Determine the [x, y] coordinate at the center of the cell enclosing the given text.  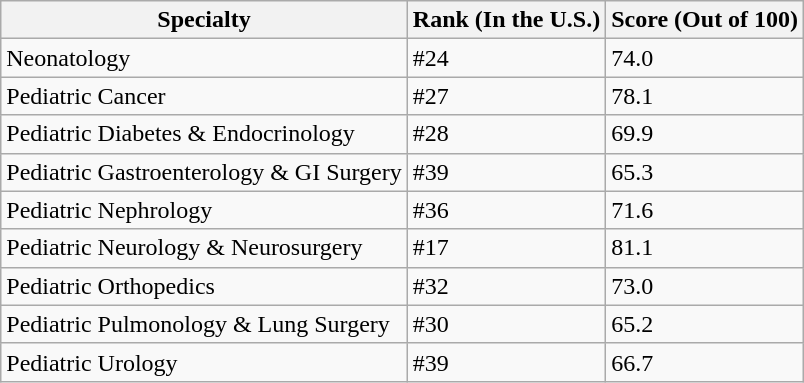
Specialty [204, 20]
#32 [506, 286]
Pediatric Gastroenterology & GI Surgery [204, 172]
#24 [506, 58]
Score (Out of 100) [705, 20]
74.0 [705, 58]
65.3 [705, 172]
#30 [506, 324]
Neonatology [204, 58]
Rank (In the U.S.) [506, 20]
Pediatric Cancer [204, 96]
69.9 [705, 134]
#28 [506, 134]
71.6 [705, 210]
Pediatric Neurology & Neurosurgery [204, 248]
Pediatric Pulmonology & Lung Surgery [204, 324]
#27 [506, 96]
Pediatric Diabetes & Endocrinology [204, 134]
#36 [506, 210]
78.1 [705, 96]
65.2 [705, 324]
Pediatric Urology [204, 362]
81.1 [705, 248]
73.0 [705, 286]
#17 [506, 248]
Pediatric Orthopedics [204, 286]
66.7 [705, 362]
Pediatric Nephrology [204, 210]
